For the text-containing cell, return its midpoint in (X, Y) coordinate format. 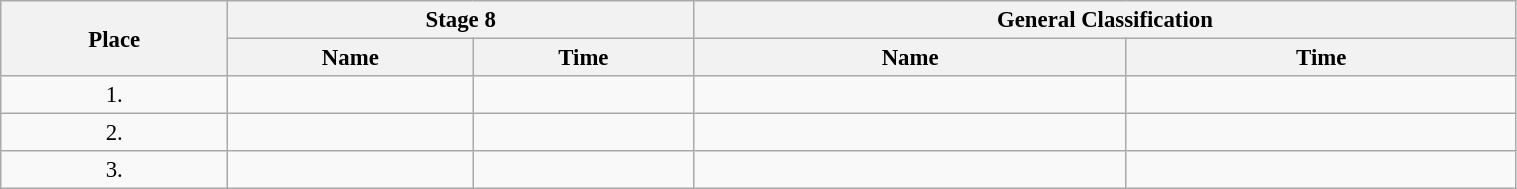
General Classification (1105, 20)
1. (114, 95)
Place (114, 38)
Stage 8 (461, 20)
3. (114, 170)
2. (114, 133)
